Search for the cell housing the specified text and yield its (x, y) center coordinate. 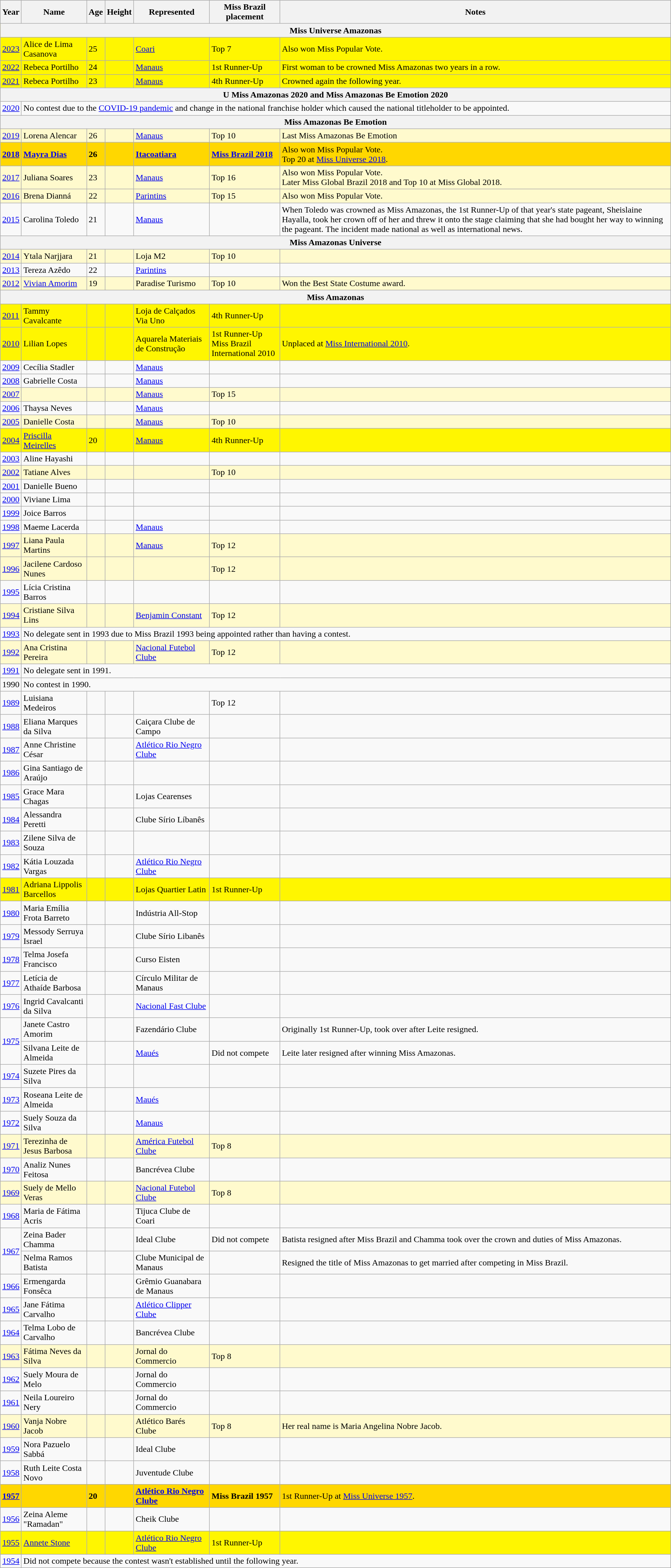
1993 (11, 634)
19 (96, 284)
2001 (11, 486)
Miss Amazonas Be Emotion (335, 122)
Miss Universe Amazonas (335, 30)
Tammy Cavalcante (54, 315)
Nelma Ramos Batista (54, 1263)
Mayra Dias (54, 154)
1983 (11, 843)
Kátia Louzada Vargas (54, 866)
1977 (11, 983)
1995 (11, 592)
1973 (11, 1099)
Age (96, 12)
Resigned the title of Miss Amazonas to get married after competing in Miss Brazil. (475, 1263)
Analiz Nunes Feitosa (54, 1169)
1972 (11, 1123)
Batista resigned after Miss Brazil and Chamma took over the crown and duties of Miss Amazonas. (475, 1240)
Nacional Fast Clube (172, 1006)
Paradise Turismo (172, 284)
Tijuca Clube de Coari (172, 1216)
Atlético Clipper Clube (172, 1309)
Thaysa Neves (54, 408)
2000 (11, 500)
2007 (11, 394)
Cristiane Silva Lins (54, 615)
Also won Miss Popular Vote.Later Miss Global Brazil 2018 and Top 10 at Miss Global 2018. (475, 177)
1988 (11, 726)
Aline Hayashi (54, 458)
No contest due to the COVID-19 pandemic and change in the national franchise holder which caused the national titleholder to be appointed. (346, 108)
2018 (11, 154)
Won the Best State Costume award. (475, 284)
Name (54, 12)
Grêmio Guanabara de Manaus (172, 1286)
1990 (11, 684)
1980 (11, 913)
Leite later resigned after winning Miss Amazonas. (475, 1053)
1987 (11, 749)
1986 (11, 773)
Vivian Amorim (54, 284)
Annete Stone (54, 1542)
Benjamin Constant (172, 615)
1st Runner-Up at Miss Universe 1957. (475, 1496)
U Miss Amazonas 2020 and Miss Amazonas Be Emotion 2020 (335, 95)
1954 (11, 1561)
Ruth Leite Costa Novo (54, 1473)
Terezinha de Jesus Barbosa (54, 1146)
Adriana Lippolis Barcellos (54, 890)
2019 (11, 136)
Lojas Cearenses (172, 796)
Aquarela Materiais de Construção (172, 344)
1985 (11, 796)
1982 (11, 866)
1st Runner-UpMiss Brazil International 2010 (245, 344)
2015 (11, 219)
Telma Josefa Francisco (54, 959)
1963 (11, 1356)
Telma Lobo de Carvalho (54, 1333)
2023 (11, 49)
1965 (11, 1309)
1979 (11, 936)
Gina Santiago de Araújo (54, 773)
1970 (11, 1169)
Suzete Pires da Silva (54, 1076)
Alessandra Peretti (54, 819)
Joice Barros (54, 513)
2006 (11, 408)
Miss Brazil 2018 (245, 154)
2017 (11, 177)
1961 (11, 1402)
Tatiane Alves (54, 472)
Clube Sírio Libanês (172, 936)
Loja de Calçados Via Uno (172, 315)
Clube Municipal de Manaus (172, 1263)
Cheik Clube (172, 1519)
Nora Pazuelo Sabbá (54, 1449)
1996 (11, 569)
Carolina Toledo (54, 219)
Tereza Azêdo (54, 270)
No delegate sent in 1991. (346, 671)
1964 (11, 1333)
Danielle Costa (54, 422)
1959 (11, 1449)
Ana Cristina Pereira (54, 652)
América Futebol Clube (172, 1146)
Lícia Cristina Barros (54, 592)
Cecília Stadler (54, 367)
1997 (11, 546)
Janete Castro Amorim (54, 1030)
Indústria All-Stop (172, 913)
1962 (11, 1379)
2013 (11, 270)
Anne Christine César (54, 749)
1975 (11, 1041)
2010 (11, 344)
Her real name is Maria Angelina Nobre Jacob. (475, 1426)
1984 (11, 819)
Did not compete because the contest wasn't established until the following year. (346, 1561)
Clube Sírio Líbanês (172, 819)
Zilene Silva de Souza (54, 843)
Vanja Nobre Jacob (54, 1426)
25 (96, 49)
Viviane Lima (54, 500)
Curso Eisten (172, 959)
Fátima Neves da Silva (54, 1356)
Lilian Lopes (54, 344)
Lorena Alencar (54, 136)
Danielle Bueno (54, 486)
1956 (11, 1519)
Unplaced at Miss International 2010. (475, 344)
1989 (11, 703)
Eliana Marques da Silva (54, 726)
2009 (11, 367)
Jacilene Cardoso Nunes (54, 569)
Zeina Bader Chamma (54, 1240)
1966 (11, 1286)
1974 (11, 1076)
Silvana Leite de Almeida (54, 1053)
Originally 1st Runner-Up, took over after Leite resigned. (475, 1030)
Maria Emília Frota Barreto (54, 913)
Top 16 (245, 177)
Roseana Leite de Almeida (54, 1099)
Coari (172, 49)
1992 (11, 652)
1955 (11, 1542)
2012 (11, 284)
Neila Loureiro Nery (54, 1402)
Zeina Aleme "Ramadan" (54, 1519)
1999 (11, 513)
1978 (11, 959)
Height (119, 12)
Miss Amazonas Universe (335, 243)
First woman to be crowned Miss Amazonas two years in a row. (475, 67)
2002 (11, 472)
Miss Brazil placement (245, 12)
Last Miss Amazonas Be Emotion (475, 136)
Gabrielle Costa (54, 381)
2022 (11, 67)
2005 (11, 422)
2020 (11, 108)
2004 (11, 440)
2014 (11, 256)
2021 (11, 81)
2003 (11, 458)
1994 (11, 615)
Suely de Mello Veras (54, 1193)
1958 (11, 1473)
Luisiana Medeiros (54, 703)
1960 (11, 1426)
Alice de Lima Casanova (54, 49)
Notes (475, 12)
Liana Paula Martins (54, 546)
Represented (172, 12)
Messody Serruya Israel (54, 936)
1971 (11, 1146)
Grace Mara Chagas (54, 796)
1967 (11, 1251)
1991 (11, 671)
Letícia de Athaíde Barbosa (54, 983)
Miss Amazonas (335, 297)
Priscilla Meirelles (54, 440)
Top 7 (245, 49)
Crowned again the following year. (475, 81)
Atlético Barés Clube (172, 1426)
Miss Brazil 1957 (245, 1496)
Caiçara Clube de Campo (172, 726)
1968 (11, 1216)
2016 (11, 196)
1998 (11, 527)
24 (96, 67)
Itacoatiara (172, 154)
1969 (11, 1193)
2011 (11, 315)
Fazendário Clube (172, 1030)
Ermengarda Fonsêca (54, 1286)
Lojas Quartier Latin (172, 890)
Loja M2 (172, 256)
Year (11, 12)
1957 (11, 1496)
Maeme Lacerda (54, 527)
Juliana Soares (54, 177)
Jane Fátima Carvalho (54, 1309)
Ingrid Cavalcanti da Silva (54, 1006)
No delegate sent in 1993 due to Miss Brazil 1993 being appointed rather than having a contest. (346, 634)
Maria de Fátima Acris (54, 1216)
Suely Moura de Melo (54, 1379)
1981 (11, 890)
Círculo Militar de Manaus (172, 983)
1976 (11, 1006)
No contest in 1990. (346, 684)
Also won Miss Popular Vote.Top 20 at Miss Universe 2018. (475, 154)
2008 (11, 381)
Suely Souza da Silva (54, 1123)
Ytala Narjjara (54, 256)
Brena Dianná (54, 196)
Juventude Clube (172, 1473)
